Determine the [x, y] coordinate at the center of the cell enclosing the given text.  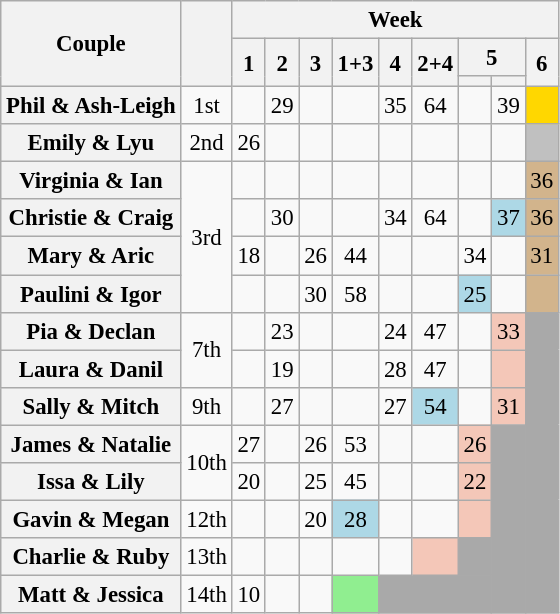
4 [396, 63]
Matt & Jessica [91, 594]
2nd [206, 143]
44 [355, 256]
1+3 [355, 63]
3 [316, 63]
1st [206, 106]
5 [492, 58]
Gavin & Megan [91, 519]
29 [282, 106]
Phil & Ash-Leigh [91, 106]
35 [396, 106]
James & Natalie [91, 444]
3rd [206, 237]
Laura & Danil [91, 369]
2 [282, 63]
39 [508, 106]
45 [355, 482]
Virginia & Ian [91, 181]
13th [206, 557]
18 [248, 256]
10th [206, 462]
Week [395, 20]
1 [248, 63]
Issa & Lily [91, 482]
7th [206, 350]
10 [248, 594]
Paulini & Igor [91, 294]
6 [542, 63]
19 [282, 369]
Mary & Aric [91, 256]
9th [206, 406]
22 [474, 482]
Sally & Mitch [91, 406]
23 [282, 331]
Couple [91, 44]
12th [206, 519]
Emily & Lyu [91, 143]
24 [396, 331]
58 [355, 294]
Charlie & Ruby [91, 557]
14th [206, 594]
33 [508, 331]
Christie & Craig [91, 219]
53 [355, 444]
37 [508, 219]
2+4 [435, 63]
54 [435, 406]
Pia & Declan [91, 331]
